Extract the (x, y) coordinate from the center of the cell holding the provided text.  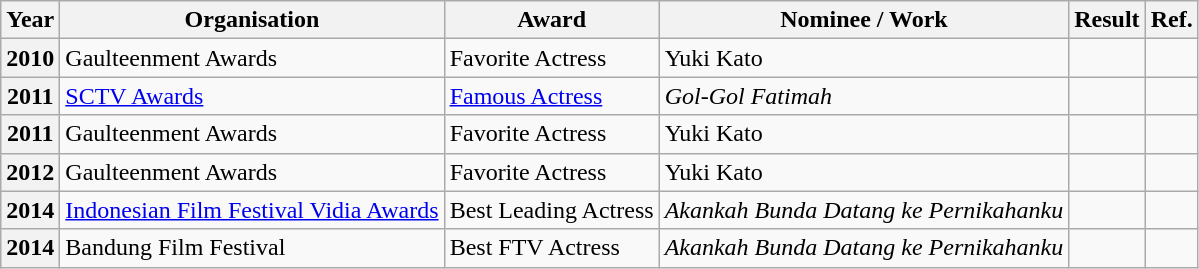
Famous Actress (552, 96)
Indonesian Film Festival Vidia Awards (252, 210)
SCTV Awards (252, 96)
2012 (30, 172)
Best Leading Actress (552, 210)
Result (1107, 20)
Award (552, 20)
2010 (30, 58)
Year (30, 20)
Organisation (252, 20)
Bandung Film Festival (252, 248)
Best FTV Actress (552, 248)
Ref. (1172, 20)
Nominee / Work (864, 20)
Gol-Gol Fatimah (864, 96)
